Extract the (x, y) coordinate from the center of the cell holding the provided text.  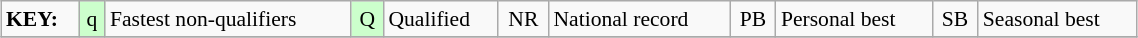
National record (639, 19)
q (92, 19)
Qualified (440, 19)
KEY: (40, 19)
Fastest non-qualifiers (228, 19)
Personal best (854, 19)
PB (753, 19)
SB (955, 19)
NR (523, 19)
Q (367, 19)
Seasonal best (1058, 19)
